Capture the cell that displays the provided text and extract its (x, y) central coordinate. 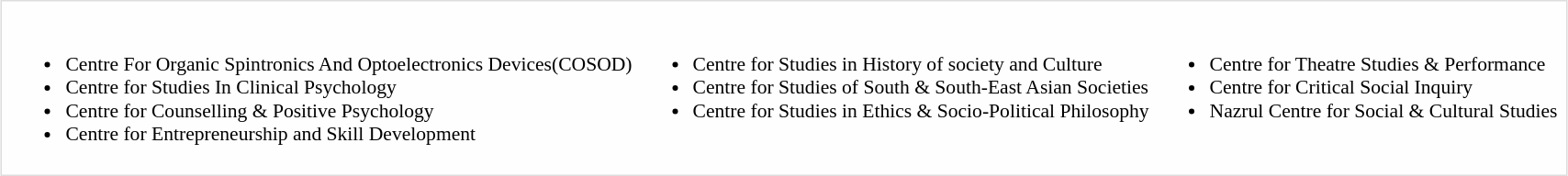
Centre for Theatre Studies & PerformanceCentre for Critical Social InquiryNazrul Centre for Social & Cultural Studies (1356, 88)
